Output the [X, Y] coordinate of the center of the cell containing the given text.  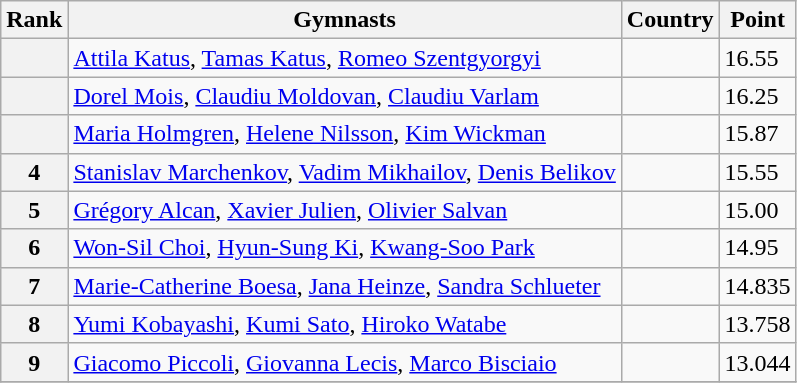
Rank [34, 20]
Stanislav Marchenkov, Vadim Mikhailov, Denis Belikov [344, 172]
15.87 [758, 134]
7 [34, 286]
Yumi Kobayashi, Kumi Sato, Hiroko Watabe [344, 324]
Marie-Catherine Boesa, Jana Heinze, Sandra Schlueter [344, 286]
Grégory Alcan, Xavier Julien, Olivier Salvan [344, 210]
Won-Sil Choi, Hyun-Sung Ki, Kwang-Soo Park [344, 248]
Gymnasts [344, 20]
8 [34, 324]
Giacomo Piccoli, Giovanna Lecis, Marco Bisciaio [344, 362]
15.00 [758, 210]
16.25 [758, 96]
Attila Katus, Tamas Katus, Romeo Szentgyorgyi [344, 58]
16.55 [758, 58]
9 [34, 362]
14.835 [758, 286]
14.95 [758, 248]
13.044 [758, 362]
Country [670, 20]
6 [34, 248]
Maria Holmgren, Helene Nilsson, Kim Wickman [344, 134]
Dorel Mois, Claudiu Moldovan, Claudiu Varlam [344, 96]
13.758 [758, 324]
5 [34, 210]
15.55 [758, 172]
4 [34, 172]
Point [758, 20]
